Search for the cell housing the specified text and yield its (X, Y) center coordinate. 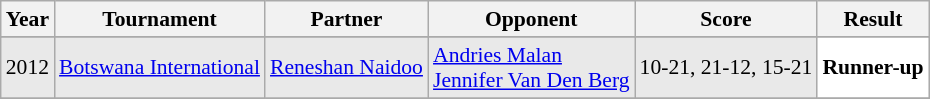
Tournament (160, 19)
Reneshan Naidoo (346, 68)
Result (872, 19)
2012 (28, 68)
10-21, 21-12, 15-21 (726, 68)
Botswana International (160, 68)
Year (28, 19)
Andries Malan Jennifer Van Den Berg (532, 68)
Partner (346, 19)
Score (726, 19)
Runner-up (872, 68)
Opponent (532, 19)
